Output the [X, Y] coordinate of the center of the cell containing the given text.  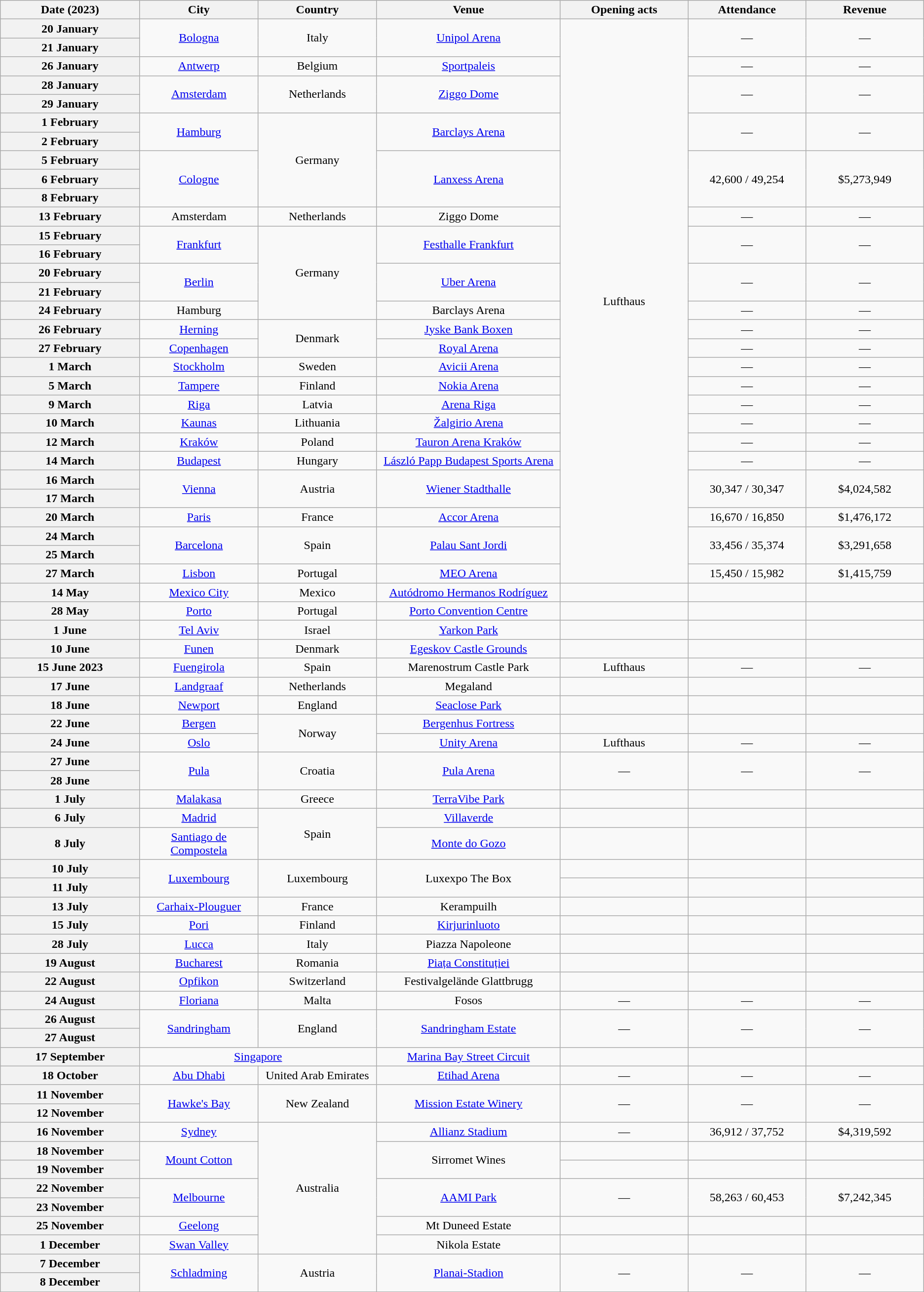
Marina Bay Street Circuit [469, 1057]
Paris [199, 517]
Stockholm [199, 367]
11 November [70, 1094]
Schladming [199, 1273]
26 August [70, 1019]
Madrid [199, 818]
Riga [199, 404]
Wiener Stadthalle [469, 489]
29 January [70, 104]
2 February [70, 141]
Budapest [199, 461]
Landgraaf [199, 686]
Swan Valley [199, 1245]
Bergen [199, 724]
Switzerland [317, 981]
New Zealand [317, 1103]
Fosos [469, 1000]
16 March [70, 479]
1 June [70, 630]
Allianz Stadium [469, 1132]
27 August [70, 1038]
Geelong [199, 1226]
23 November [70, 1207]
Opening acts [624, 10]
Croatia [317, 771]
Lisbon [199, 574]
28 June [70, 780]
Jyske Bank Boxen [469, 329]
15 July [70, 925]
Sportpaleis [469, 66]
Berlin [199, 282]
Mt Duneed Estate [469, 1226]
12 November [70, 1113]
Kraków [199, 442]
City [199, 10]
Mission Estate Winery [469, 1103]
Sandringham Estate [469, 1028]
26 January [70, 66]
22 November [70, 1188]
Latvia [317, 404]
Monte do Gozo [469, 843]
Porto [199, 611]
28 January [70, 85]
18 November [70, 1151]
$4,319,592 [865, 1132]
Copenhagen [199, 348]
14 March [70, 461]
1 February [70, 122]
Singapore [258, 1057]
Revenue [865, 10]
Poland [317, 442]
Cologne [199, 179]
Venue [469, 10]
Festhalle Frankfurt [469, 245]
AAMI Park [469, 1198]
Frankfurt [199, 245]
5 February [70, 160]
16 November [70, 1132]
Megaland [469, 686]
19 November [70, 1170]
58,263 / 60,453 [747, 1198]
Opfikon [199, 981]
Sydney [199, 1132]
Bergenhus Fortress [469, 724]
12 March [70, 442]
Mount Cotton [199, 1160]
27 March [70, 574]
Unipol Arena [469, 38]
15 February [70, 235]
Piazza Napoleone [469, 944]
$5,273,949 [865, 179]
Luxexpo The Box [469, 878]
Nikola Estate [469, 1245]
Pula [199, 771]
28 May [70, 611]
Mexico City [199, 592]
Palau Sant Jordi [469, 545]
24 August [70, 1000]
18 June [70, 705]
Norway [317, 733]
9 March [70, 404]
Egeskov Castle Grounds [469, 649]
Accor Arena [469, 517]
24 March [70, 536]
Romania [317, 963]
17 March [70, 498]
Lanxess Arena [469, 179]
24 February [70, 311]
TerraVibe Park [469, 799]
25 November [70, 1226]
Fuengirola [199, 667]
Belgium [317, 66]
11 July [70, 888]
Marenostrum Castle Park [469, 667]
László Papp Budapest Sports Arena [469, 461]
Funen [199, 649]
Country [317, 10]
Avicii Arena [469, 367]
Newport [199, 705]
Hawke's Bay [199, 1103]
Antwerp [199, 66]
$1,476,172 [865, 517]
Kerampuilh [469, 906]
10 July [70, 869]
Villaverde [469, 818]
Floriana [199, 1000]
Greece [317, 799]
24 June [70, 743]
Nokia Arena [469, 386]
42,600 / 49,254 [747, 179]
Attendance [747, 10]
Lithuania [317, 423]
Malakasa [199, 799]
Pula Arena [469, 771]
22 June [70, 724]
$4,024,582 [865, 489]
Yarkon Park [469, 630]
Royal Arena [469, 348]
8 July [70, 843]
Date (2023) [70, 10]
28 July [70, 944]
Israel [317, 630]
1 July [70, 799]
Porto Convention Centre [469, 611]
Sweden [317, 367]
United Arab Emirates [317, 1075]
Kirjurinluoto [469, 925]
Carhaix-Plouguer [199, 906]
Lucca [199, 944]
27 February [70, 348]
13 February [70, 216]
Tel Aviv [199, 630]
7 December [70, 1263]
21 January [70, 47]
Arena Riga [469, 404]
36,912 / 37,752 [747, 1132]
15,450 / 15,982 [747, 574]
10 March [70, 423]
Abu Dhabi [199, 1075]
Uber Arena [469, 282]
Tauron Arena Kraków [469, 442]
19 August [70, 963]
10 June [70, 649]
20 January [70, 29]
Vienna [199, 489]
30,347 / 30,347 [747, 489]
Festivalgelände Glattbrugg [469, 981]
Kaunas [199, 423]
Unity Arena [469, 743]
Santiago de Compostela [199, 843]
16,670 / 16,850 [747, 517]
6 July [70, 818]
Sandringham [199, 1028]
8 February [70, 197]
Malta [317, 1000]
1 December [70, 1245]
14 May [70, 592]
Planai-Stadion [469, 1273]
Barcelona [199, 545]
33,456 / 35,374 [747, 545]
22 August [70, 981]
6 February [70, 179]
13 July [70, 906]
Piața Constituției [469, 963]
17 June [70, 686]
16 February [70, 254]
20 March [70, 517]
$3,291,658 [865, 545]
Bologna [199, 38]
Herning [199, 329]
Autódromo Hermanos Rodríguez [469, 592]
Bucharest [199, 963]
Pori [199, 925]
20 February [70, 273]
17 September [70, 1057]
$7,242,345 [865, 1198]
Australia [317, 1188]
18 October [70, 1075]
1 March [70, 367]
Žalgirio Arena [469, 423]
Hungary [317, 461]
27 June [70, 761]
5 March [70, 386]
25 March [70, 555]
26 February [70, 329]
MEO Arena [469, 574]
Seaclose Park [469, 705]
8 December [70, 1282]
Tampere [199, 386]
Melbourne [199, 1198]
21 February [70, 292]
Sirromet Wines [469, 1160]
15 June 2023 [70, 667]
Etihad Arena [469, 1075]
Oslo [199, 743]
$1,415,759 [865, 574]
Mexico [317, 592]
